For the text-containing cell, return its midpoint in [X, Y] coordinate format. 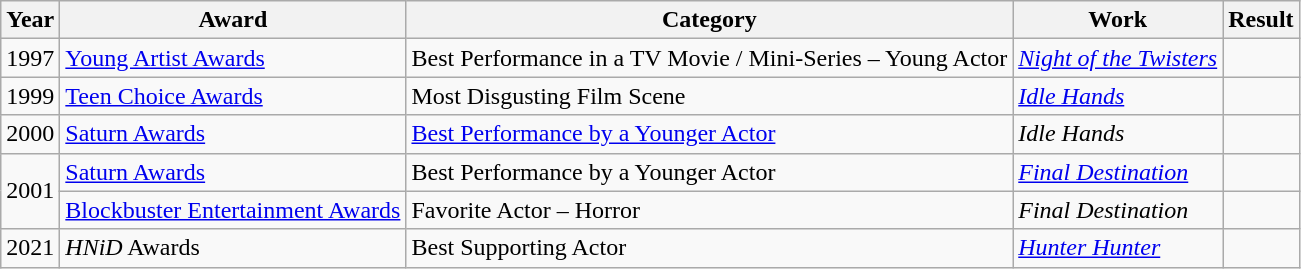
Blockbuster Entertainment Awards [233, 210]
1999 [30, 96]
Year [30, 20]
Night of the Twisters [1118, 58]
2021 [30, 248]
Young Artist Awards [233, 58]
Category [710, 20]
Best Supporting Actor [710, 248]
HNiD Awards [233, 248]
Award [233, 20]
1997 [30, 58]
Favorite Actor – Horror [710, 210]
Most Disgusting Film Scene [710, 96]
Result [1261, 20]
2000 [30, 134]
Teen Choice Awards [233, 96]
Best Performance in a TV Movie / Mini-Series – Young Actor [710, 58]
Work [1118, 20]
Hunter Hunter [1118, 248]
2001 [30, 191]
